From the cell containing the given text, extract its center point as [x, y] coordinate. 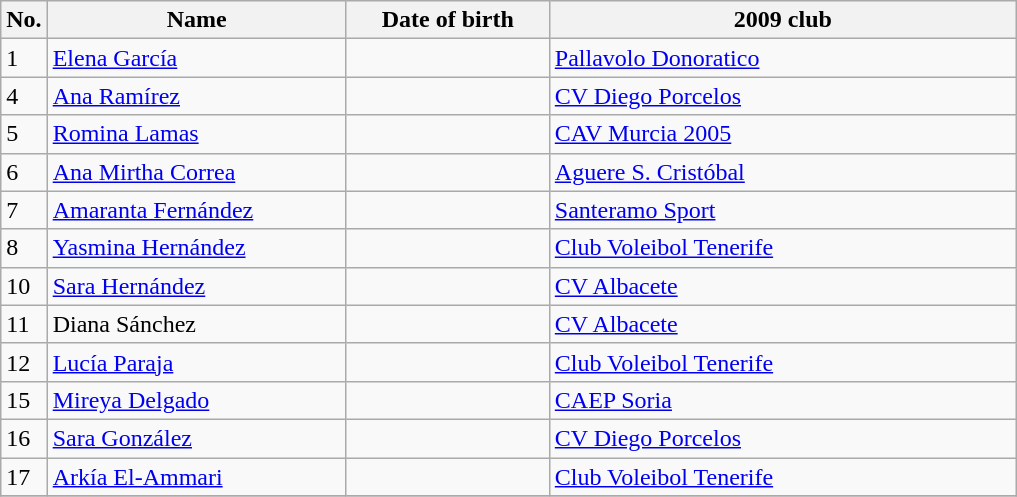
Ana Mirtha Correa [196, 172]
Pallavolo Donoratico [782, 58]
Date of birth [448, 20]
4 [24, 96]
Santeramo Sport [782, 210]
11 [24, 324]
1 [24, 58]
Elena García [196, 58]
7 [24, 210]
5 [24, 134]
Romina Lamas [196, 134]
Name [196, 20]
6 [24, 172]
Diana Sánchez [196, 324]
Arkía El-Ammari [196, 477]
Sara Hernández [196, 286]
Lucía Paraja [196, 362]
17 [24, 477]
15 [24, 400]
Sara González [196, 438]
No. [24, 20]
2009 club [782, 20]
CAEP Soria [782, 400]
Yasmina Hernández [196, 248]
16 [24, 438]
Aguere S. Cristóbal [782, 172]
12 [24, 362]
Ana Ramírez [196, 96]
CAV Murcia 2005 [782, 134]
10 [24, 286]
Amaranta Fernández [196, 210]
Mireya Delgado [196, 400]
8 [24, 248]
